Locate the cell with the specified text and output its (x, y) center coordinate. 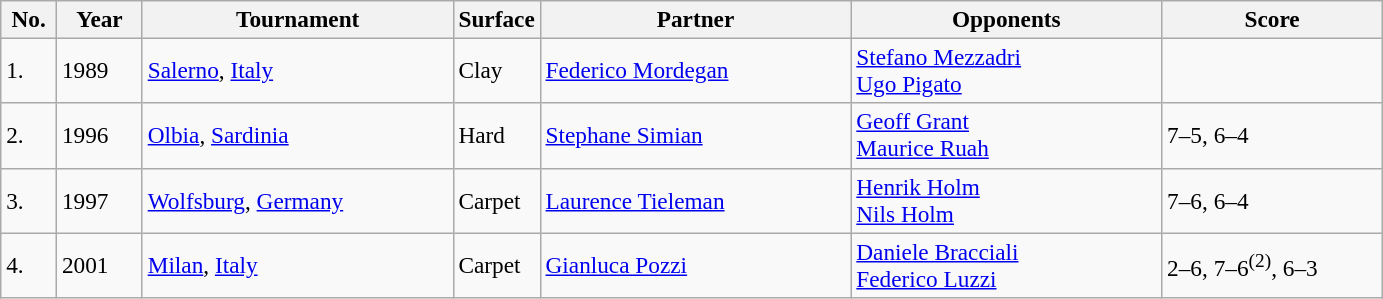
Opponents (1006, 19)
1989 (100, 70)
Wolfsburg, Germany (298, 200)
Olbia, Sardinia (298, 136)
Tournament (298, 19)
Score (1272, 19)
Daniele Bracciali Federico Luzzi (1006, 264)
Geoff Grant Maurice Ruah (1006, 136)
Henrik Holm Nils Holm (1006, 200)
Partner (696, 19)
Clay (496, 70)
Milan, Italy (298, 264)
Surface (496, 19)
1997 (100, 200)
3. (29, 200)
Federico Mordegan (696, 70)
Gianluca Pozzi (696, 264)
No. (29, 19)
2. (29, 136)
1. (29, 70)
Year (100, 19)
Stefano Mezzadri Ugo Pigato (1006, 70)
Hard (496, 136)
Salerno, Italy (298, 70)
7–5, 6–4 (1272, 136)
Laurence Tieleman (696, 200)
2–6, 7–6(2), 6–3 (1272, 264)
Stephane Simian (696, 136)
7–6, 6–4 (1272, 200)
4. (29, 264)
2001 (100, 264)
1996 (100, 136)
